Detect which cell encompasses the target text, then output its [x, y] center coordinate. 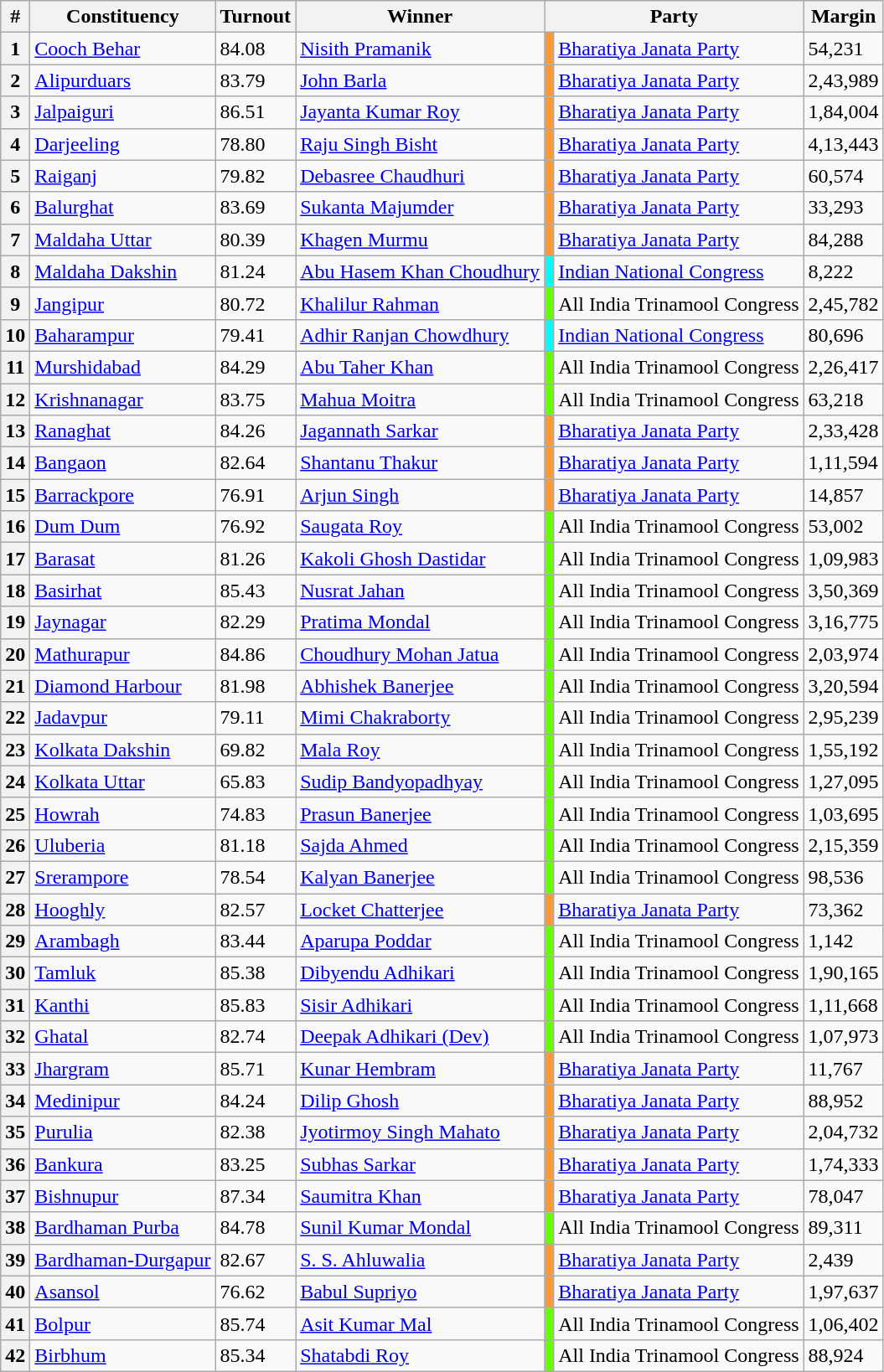
84,288 [843, 240]
Krishnanagar [122, 400]
39 [15, 1260]
Abhishek Banerjee [421, 686]
1,07,973 [843, 1037]
79.82 [256, 176]
21 [15, 686]
3 [15, 112]
1,11,594 [843, 463]
81.26 [256, 559]
Sukanta Majumder [421, 208]
22 [15, 718]
Baharampur [122, 335]
1,74,333 [843, 1164]
Arjun Singh [421, 495]
Jhargram [122, 1069]
Mahua Moitra [421, 400]
53,002 [843, 527]
Khagen Murmu [421, 240]
Shatabdi Roy [421, 1355]
78.54 [256, 877]
John Barla [421, 80]
Pratima Mondal [421, 622]
2,04,732 [843, 1132]
Maldaha Dakshin [122, 271]
Jagannath Sarkar [421, 431]
Nisith Pramanik [421, 49]
Arambagh [122, 941]
7 [15, 240]
Tamluk [122, 973]
Kolkata Dakshin [122, 750]
1,11,668 [843, 1005]
84.24 [256, 1101]
Jalpaiguri [122, 112]
54,231 [843, 49]
82.29 [256, 622]
Sunil Kumar Mondal [421, 1228]
26 [15, 845]
15 [15, 495]
2 [15, 80]
1,09,983 [843, 559]
Kunar Hembram [421, 1069]
36 [15, 1164]
1,142 [843, 941]
1,90,165 [843, 973]
Jangipur [122, 303]
3,20,594 [843, 686]
14 [15, 463]
Bankura [122, 1164]
Barrackpore [122, 495]
Raju Singh Bisht [421, 144]
1,84,004 [843, 112]
83.25 [256, 1164]
89,311 [843, 1228]
Jaynagar [122, 622]
2,26,417 [843, 367]
35 [15, 1132]
18 [15, 591]
80,696 [843, 335]
2,43,989 [843, 80]
Barasat [122, 559]
4 [15, 144]
Dum Dum [122, 527]
83.44 [256, 941]
Abu Taher Khan [421, 367]
83.79 [256, 80]
Party [674, 17]
1,27,095 [843, 781]
5 [15, 176]
78,047 [843, 1196]
98,536 [843, 877]
31 [15, 1005]
82.38 [256, 1132]
86.51 [256, 112]
Jyotirmoy Singh Mahato [421, 1132]
79.41 [256, 335]
27 [15, 877]
Mimi Chakraborty [421, 718]
Diamond Harbour [122, 686]
42 [15, 1355]
Asansol [122, 1292]
Murshidabad [122, 367]
2,45,782 [843, 303]
8 [15, 271]
28 [15, 909]
Khalilur Rahman [421, 303]
Dilip Ghosh [421, 1101]
76.91 [256, 495]
8,222 [843, 271]
2,33,428 [843, 431]
85.38 [256, 973]
Purulia [122, 1132]
12 [15, 400]
Constituency [122, 17]
S. S. Ahluwalia [421, 1260]
84.78 [256, 1228]
3,50,369 [843, 591]
Aparupa Poddar [421, 941]
Ranaghat [122, 431]
83.69 [256, 208]
Jadavpur [122, 718]
37 [15, 1196]
80.39 [256, 240]
84.86 [256, 654]
Medinipur [122, 1101]
Choudhury Mohan Jatua [421, 654]
84.08 [256, 49]
17 [15, 559]
2,15,359 [843, 845]
14,857 [843, 495]
65.83 [256, 781]
Jayanta Kumar Roy [421, 112]
82.64 [256, 463]
1 [15, 49]
32 [15, 1037]
Sudip Bandyopadhyay [421, 781]
34 [15, 1101]
Kolkata Uttar [122, 781]
79.11 [256, 718]
Bardhaman Purba [122, 1228]
85.74 [256, 1323]
Babul Supriyo [421, 1292]
Sajda Ahmed [421, 845]
9 [15, 303]
3,16,775 [843, 622]
19 [15, 622]
76.62 [256, 1292]
Cooch Behar [122, 49]
Margin [843, 17]
10 [15, 335]
Locket Chatterjee [421, 909]
85.71 [256, 1069]
73,362 [843, 909]
84.29 [256, 367]
Bolpur [122, 1323]
Shantanu Thakur [421, 463]
11 [15, 367]
81.98 [256, 686]
33,293 [843, 208]
Sisir Adhikari [421, 1005]
6 [15, 208]
4,13,443 [843, 144]
Bardhaman-Durgapur [122, 1260]
Winner [421, 17]
Uluberia [122, 845]
Birbhum [122, 1355]
Kakoli Ghosh Dastidar [421, 559]
Mala Roy [421, 750]
Saugata Roy [421, 527]
Adhir Ranjan Chowdhury [421, 335]
41 [15, 1323]
82.57 [256, 909]
Saumitra Khan [421, 1196]
85.34 [256, 1355]
81.18 [256, 845]
1,97,637 [843, 1292]
24 [15, 781]
87.34 [256, 1196]
25 [15, 813]
Nusrat Jahan [421, 591]
83.75 [256, 400]
81.24 [256, 271]
33 [15, 1069]
1,55,192 [843, 750]
29 [15, 941]
84.26 [256, 431]
Debasree Chaudhuri [421, 176]
Abu Hasem Khan Choudhury [421, 271]
Deepak Adhikari (Dev) [421, 1037]
2,95,239 [843, 718]
20 [15, 654]
Bangaon [122, 463]
82.67 [256, 1260]
1,06,402 [843, 1323]
76.92 [256, 527]
60,574 [843, 176]
Prasun Banerjee [421, 813]
Turnout [256, 17]
Srerampore [122, 877]
63,218 [843, 400]
69.82 [256, 750]
1,03,695 [843, 813]
Mathurapur [122, 654]
Dibyendu Adhikari [421, 973]
88,924 [843, 1355]
85.43 [256, 591]
Darjeeling [122, 144]
2,439 [843, 1260]
30 [15, 973]
40 [15, 1292]
# [15, 17]
Ghatal [122, 1037]
Hooghly [122, 909]
2,03,974 [843, 654]
74.83 [256, 813]
Alipurduars [122, 80]
16 [15, 527]
Kanthi [122, 1005]
88,952 [843, 1101]
82.74 [256, 1037]
Maldaha Uttar [122, 240]
Kalyan Banerjee [421, 877]
Bishnupur [122, 1196]
Raiganj [122, 176]
Balurghat [122, 208]
80.72 [256, 303]
Basirhat [122, 591]
38 [15, 1228]
Asit Kumar Mal [421, 1323]
78.80 [256, 144]
85.83 [256, 1005]
Howrah [122, 813]
23 [15, 750]
11,767 [843, 1069]
Subhas Sarkar [421, 1164]
13 [15, 431]
